Extract the (X, Y) coordinate from the center of the cell holding the provided text.  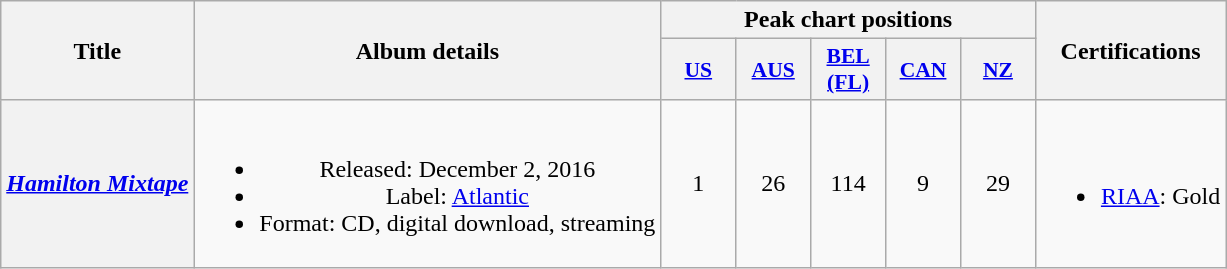
Title (98, 50)
NZ (998, 70)
Peak chart positions (848, 20)
Certifications (1130, 50)
RIAA: Gold (1130, 184)
9 (924, 184)
BEL(FL) (848, 70)
CAN (924, 70)
Hamilton Mixtape (98, 184)
29 (998, 184)
26 (774, 184)
Album details (428, 50)
AUS (774, 70)
US (698, 70)
1 (698, 184)
114 (848, 184)
Released: December 2, 2016Label: AtlanticFormat: CD, digital download, streaming (428, 184)
